Scan for the cell matching the given text and deliver its (X, Y) coordinate at center. 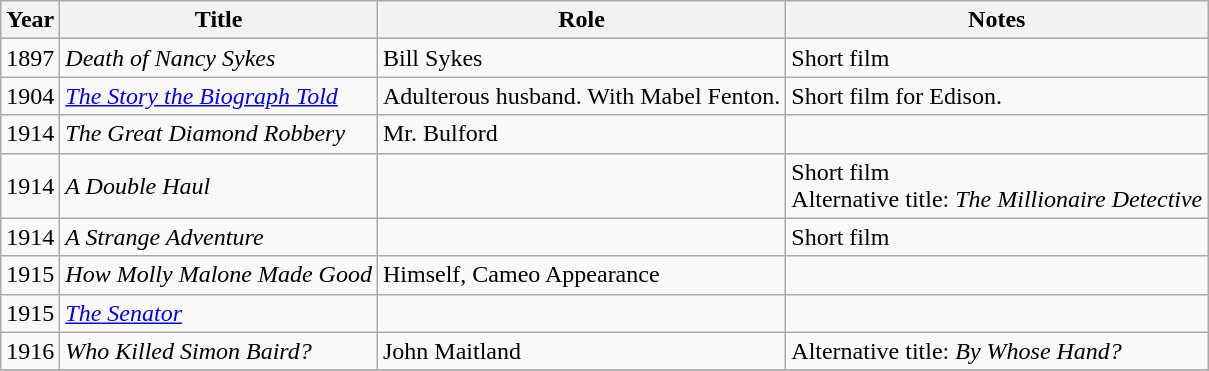
Title (219, 20)
Short filmAlternative title: The Millionaire Detective (997, 186)
A Double Haul (219, 186)
The Senator (219, 313)
Mr. Bulford (581, 134)
Death of Nancy Sykes (219, 58)
The Great Diamond Robbery (219, 134)
Adulterous husband. With Mabel Fenton. (581, 96)
Notes (997, 20)
A Strange Adventure (219, 237)
Alternative title: By Whose Hand? (997, 351)
Himself, Cameo Appearance (581, 275)
The Story the Biograph Told (219, 96)
John Maitland (581, 351)
Role (581, 20)
1916 (30, 351)
Year (30, 20)
Who Killed Simon Baird? (219, 351)
Short film for Edison. (997, 96)
1897 (30, 58)
1904 (30, 96)
How Molly Malone Made Good (219, 275)
Bill Sykes (581, 58)
